Detect which cell encompasses the target text, then output its (x, y) center coordinate. 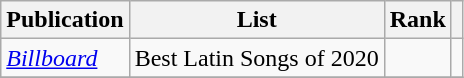
List (256, 20)
Best Latin Songs of 2020 (256, 58)
Billboard (65, 58)
Publication (65, 20)
Rank (418, 20)
